From the cell containing the given text, extract its center point as [x, y] coordinate. 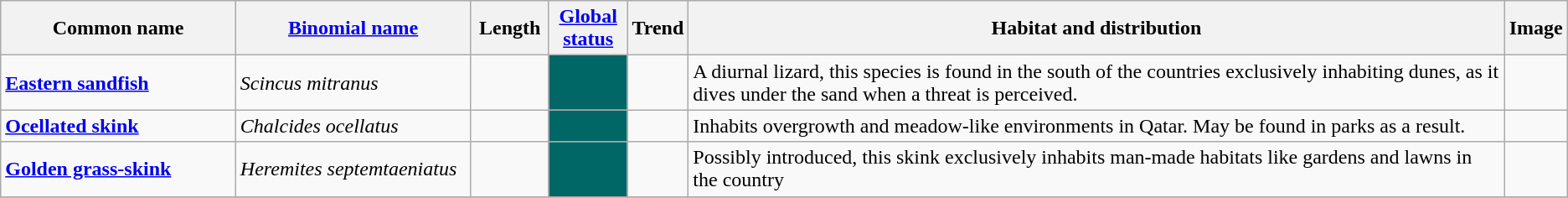
Chalcides ocellatus [353, 126]
Length [510, 29]
Inhabits overgrowth and meadow-like environments in Qatar. May be found in parks as a result. [1096, 126]
Habitat and distribution [1096, 29]
Global status [588, 29]
Ocellated skink [119, 126]
Eastern sandfish [119, 82]
Trend [658, 29]
Common name [119, 29]
Golden grass-skink [119, 169]
Binomial name [353, 29]
Heremites septemtaeniatus [353, 169]
Image [1536, 29]
Scincus mitranus [353, 82]
Possibly introduced, this skink exclusively inhabits man-made habitats like gardens and lawns in the country [1096, 169]
